Return [X, Y] of the center of cell containing provided text 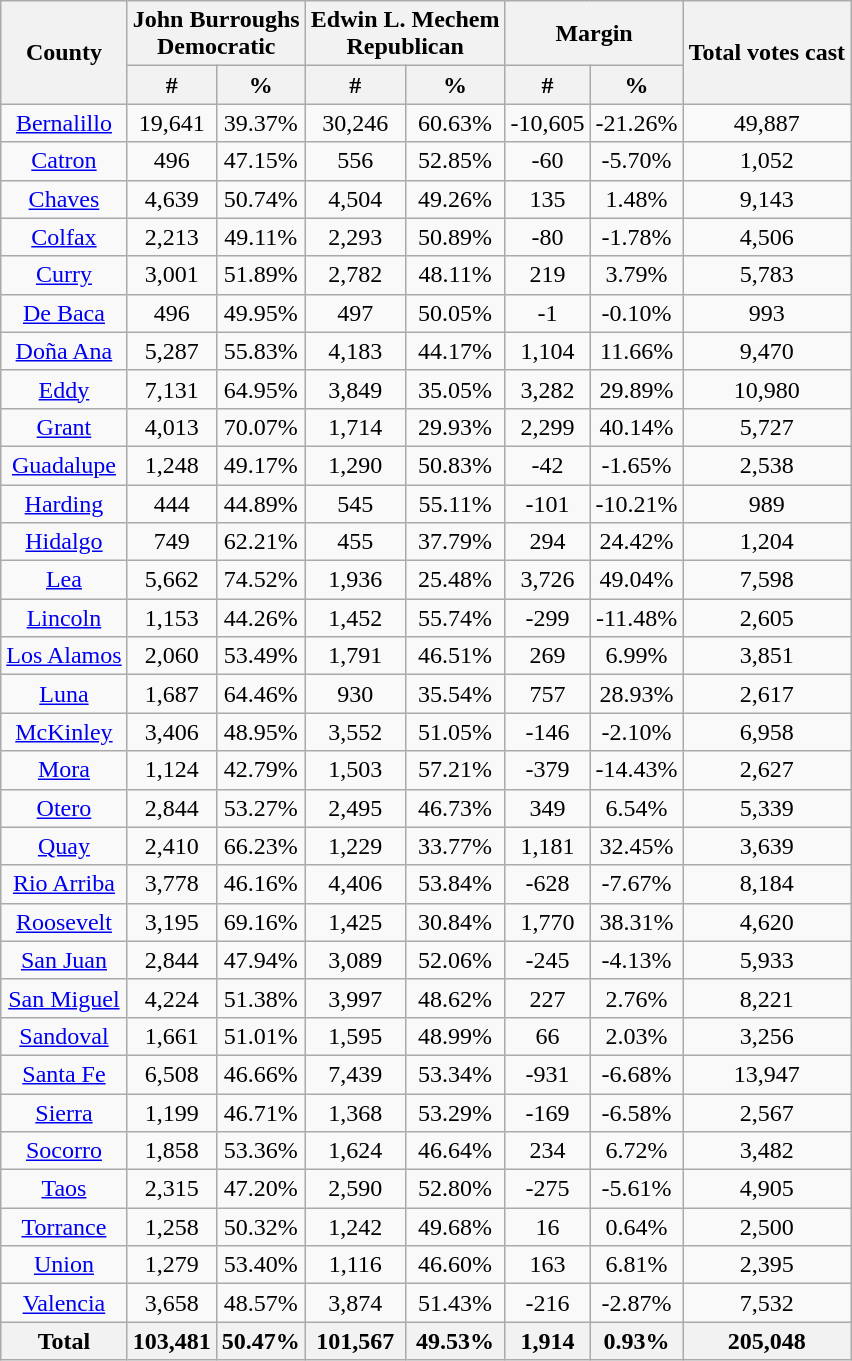
Doña Ana [64, 351]
4,639 [172, 199]
48.11% [455, 275]
-10,605 [548, 123]
-21.26% [636, 123]
50.47% [260, 1341]
9,470 [767, 351]
3,001 [172, 275]
3,726 [548, 580]
2.03% [636, 1036]
2,060 [172, 656]
556 [355, 161]
1,936 [355, 580]
-0.10% [636, 313]
-4.13% [636, 960]
Rio Arriba [64, 884]
-2.87% [636, 1303]
24.42% [636, 542]
53.49% [260, 656]
19,641 [172, 123]
46.71% [260, 1113]
5,339 [767, 808]
101,567 [355, 1341]
1,153 [172, 618]
4,013 [172, 427]
269 [548, 656]
Luna [64, 694]
3,639 [767, 846]
545 [355, 503]
3,778 [172, 884]
48.95% [260, 732]
44.26% [260, 618]
8,221 [767, 998]
-1 [548, 313]
49.95% [260, 313]
1,258 [172, 1227]
989 [767, 503]
-275 [548, 1189]
66.23% [260, 846]
16 [548, 1227]
-5.61% [636, 1189]
4,406 [355, 884]
2,410 [172, 846]
49.26% [455, 199]
-6.58% [636, 1113]
Grant [64, 427]
John BurroughsDemocratic [216, 34]
62.21% [260, 542]
-5.70% [636, 161]
3,658 [172, 1303]
2,590 [355, 1189]
7,131 [172, 389]
3,851 [767, 656]
53.27% [260, 808]
9,143 [767, 199]
757 [548, 694]
Chaves [64, 199]
51.38% [260, 998]
2,500 [767, 1227]
103,481 [172, 1341]
455 [355, 542]
5,662 [172, 580]
48.62% [455, 998]
-11.48% [636, 618]
1,425 [355, 922]
1,204 [767, 542]
1,503 [355, 770]
Margin [594, 34]
1.48% [636, 199]
30.84% [455, 922]
50.89% [455, 237]
6.81% [636, 1265]
Sandoval [64, 1036]
Torrance [64, 1227]
-1.78% [636, 237]
3,089 [355, 960]
49.68% [455, 1227]
8,184 [767, 884]
44.17% [455, 351]
Lincoln [64, 618]
Catron [64, 161]
Lea [64, 580]
Total votes cast [767, 52]
1,052 [767, 161]
50.83% [455, 465]
1,124 [172, 770]
52.85% [455, 161]
53.34% [455, 1074]
Hidalgo [64, 542]
-10.21% [636, 503]
2,315 [172, 1189]
66 [548, 1036]
993 [767, 313]
3,849 [355, 389]
52.06% [455, 960]
-245 [548, 960]
De Baca [64, 313]
51.05% [455, 732]
444 [172, 503]
6.54% [636, 808]
5,933 [767, 960]
349 [548, 808]
2,605 [767, 618]
Total [64, 1341]
6.72% [636, 1151]
-14.43% [636, 770]
46.16% [260, 884]
53.36% [260, 1151]
29.89% [636, 389]
47.15% [260, 161]
3,482 [767, 1151]
Valencia [64, 1303]
749 [172, 542]
-7.67% [636, 884]
1,791 [355, 656]
2.76% [636, 998]
52.80% [455, 1189]
1,858 [172, 1151]
70.07% [260, 427]
-216 [548, 1303]
42.79% [260, 770]
Edwin L. MechemRepublican [405, 34]
74.52% [260, 580]
1,279 [172, 1265]
7,532 [767, 1303]
Mora [64, 770]
64.46% [260, 694]
1,661 [172, 1036]
2,299 [548, 427]
1,914 [548, 1341]
-299 [548, 618]
205,048 [767, 1341]
13,947 [767, 1074]
6,958 [767, 732]
38.31% [636, 922]
49.11% [260, 237]
Santa Fe [64, 1074]
3,552 [355, 732]
55.11% [455, 503]
1,368 [355, 1113]
234 [548, 1151]
47.94% [260, 960]
48.57% [260, 1303]
46.66% [260, 1074]
46.51% [455, 656]
1,229 [355, 846]
64.95% [260, 389]
2,617 [767, 694]
4,905 [767, 1189]
3.79% [636, 275]
3,874 [355, 1303]
37.79% [455, 542]
Colfax [64, 237]
30,246 [355, 123]
227 [548, 998]
163 [548, 1265]
7,439 [355, 1074]
7,598 [767, 580]
-146 [548, 732]
49.53% [455, 1341]
Bernalillo [64, 123]
55.83% [260, 351]
2,627 [767, 770]
53.40% [260, 1265]
46.73% [455, 808]
53.29% [455, 1113]
4,620 [767, 922]
2,293 [355, 237]
4,506 [767, 237]
29.93% [455, 427]
Otero [64, 808]
46.64% [455, 1151]
49.04% [636, 580]
50.32% [260, 1227]
48.99% [455, 1036]
Eddy [64, 389]
11.66% [636, 351]
1,452 [355, 618]
1,290 [355, 465]
Union [64, 1265]
4,224 [172, 998]
0.64% [636, 1227]
2,213 [172, 237]
1,687 [172, 694]
Roosevelt [64, 922]
4,504 [355, 199]
50.74% [260, 199]
3,195 [172, 922]
3,282 [548, 389]
33.77% [455, 846]
49,887 [767, 123]
3,997 [355, 998]
1,595 [355, 1036]
1,104 [548, 351]
2,538 [767, 465]
53.84% [455, 884]
5,783 [767, 275]
6.99% [636, 656]
Los Alamos [64, 656]
497 [355, 313]
2,395 [767, 1265]
1,248 [172, 465]
0.93% [636, 1341]
Guadalupe [64, 465]
1,199 [172, 1113]
3,256 [767, 1036]
4,183 [355, 351]
28.93% [636, 694]
135 [548, 199]
51.89% [260, 275]
-2.10% [636, 732]
-101 [548, 503]
294 [548, 542]
49.17% [260, 465]
-60 [548, 161]
-931 [548, 1074]
44.89% [260, 503]
-42 [548, 465]
50.05% [455, 313]
Quay [64, 846]
69.16% [260, 922]
1,181 [548, 846]
5,287 [172, 351]
Curry [64, 275]
3,406 [172, 732]
51.01% [260, 1036]
35.54% [455, 694]
25.48% [455, 580]
32.45% [636, 846]
57.21% [455, 770]
1,116 [355, 1265]
McKinley [64, 732]
47.20% [260, 1189]
55.74% [455, 618]
2,782 [355, 275]
-1.65% [636, 465]
County [64, 52]
Socorro [64, 1151]
1,624 [355, 1151]
5,727 [767, 427]
219 [548, 275]
-169 [548, 1113]
San Miguel [64, 998]
Sierra [64, 1113]
-628 [548, 884]
10,980 [767, 389]
-6.68% [636, 1074]
6,508 [172, 1074]
2,567 [767, 1113]
1,714 [355, 427]
40.14% [636, 427]
-379 [548, 770]
2,495 [355, 808]
-80 [548, 237]
1,242 [355, 1227]
35.05% [455, 389]
1,770 [548, 922]
San Juan [64, 960]
60.63% [455, 123]
39.37% [260, 123]
Harding [64, 503]
Taos [64, 1189]
46.60% [455, 1265]
51.43% [455, 1303]
930 [355, 694]
